From the cell containing the given text, extract its center point as [X, Y] coordinate. 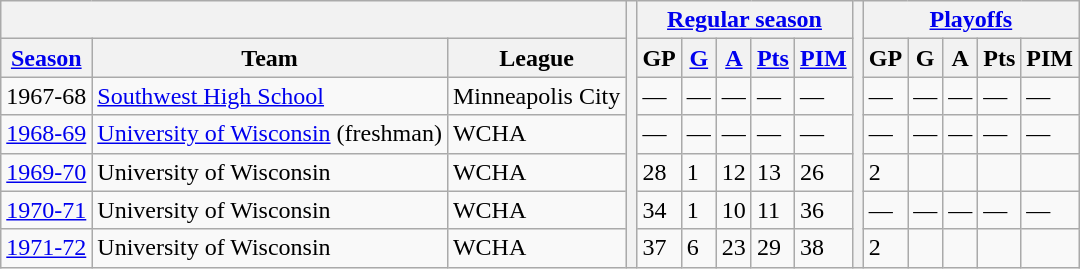
13 [772, 172]
Minneapolis City [536, 96]
11 [772, 210]
University of Wisconsin (freshman) [270, 134]
12 [734, 172]
28 [659, 172]
6 [698, 248]
37 [659, 248]
10 [734, 210]
1968-69 [46, 134]
29 [772, 248]
1967-68 [46, 96]
Team [270, 58]
1970-71 [46, 210]
38 [823, 248]
1971-72 [46, 248]
34 [659, 210]
23 [734, 248]
Southwest High School [270, 96]
26 [823, 172]
1969-70 [46, 172]
Season [46, 58]
Playoffs [970, 20]
36 [823, 210]
Regular season [744, 20]
League [536, 58]
